Identify which cell holds the provided text, then report its (X, Y) central coordinate. 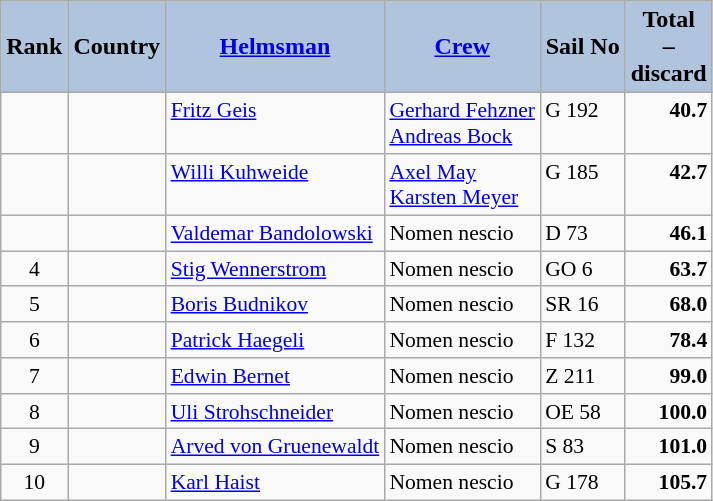
Boris Budnikov (276, 304)
SR 16 (582, 304)
Uli Strohschneider (276, 411)
46.1 (668, 233)
4 (34, 269)
63.7 (668, 269)
5 (34, 304)
G 178 (582, 482)
Arved von Gruenewaldt (276, 447)
Rank (34, 47)
S 83 (582, 447)
78.4 (668, 340)
105.7 (668, 482)
G 192 (582, 124)
8 (34, 411)
Edwin Bernet (276, 376)
G 185 (582, 184)
Sail No (582, 47)
Karl Haist (276, 482)
Valdemar Bandolowski (276, 233)
7 (34, 376)
F 132 (582, 340)
Total–discard (668, 47)
Willi Kuhweide (276, 184)
68.0 (668, 304)
6 (34, 340)
Gerhard FehznerAndreas Bock (462, 124)
42.7 (668, 184)
Patrick Haegeli (276, 340)
Axel MayKarsten Meyer (462, 184)
Z 211 (582, 376)
101.0 (668, 447)
OE 58 (582, 411)
99.0 (668, 376)
Fritz Geis (276, 124)
D 73 (582, 233)
GO 6 (582, 269)
40.7 (668, 124)
Stig Wennerstrom (276, 269)
9 (34, 447)
Crew (462, 47)
100.0 (668, 411)
Helmsman (276, 47)
10 (34, 482)
Country (117, 47)
